Scan for the cell matching the given text and deliver its (X, Y) coordinate at center. 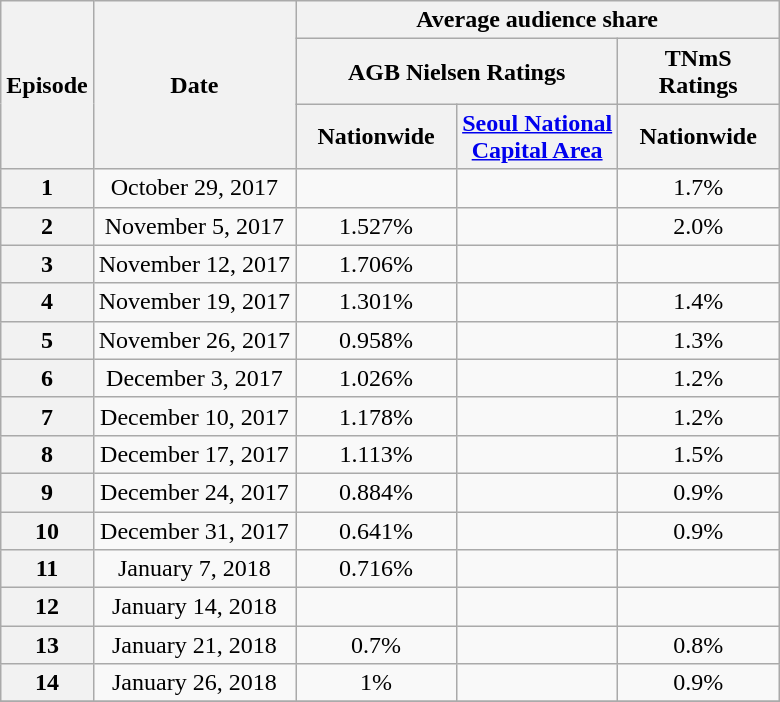
0.884% (376, 492)
January 21, 2018 (194, 645)
November 5, 2017 (194, 226)
0.958% (376, 340)
TNmS Ratings (698, 72)
5 (47, 340)
1.178% (376, 416)
10 (47, 531)
Seoul National Capital Area (538, 136)
9 (47, 492)
December 31, 2017 (194, 531)
Average audience share (538, 20)
0.7% (376, 645)
13 (47, 645)
1.3% (698, 340)
0.8% (698, 645)
1.706% (376, 264)
4 (47, 302)
7 (47, 416)
December 24, 2017 (194, 492)
12 (47, 607)
November 26, 2017 (194, 340)
1.527% (376, 226)
8 (47, 454)
1 (47, 188)
14 (47, 683)
January 26, 2018 (194, 683)
December 17, 2017 (194, 454)
1.7% (698, 188)
3 (47, 264)
0.716% (376, 569)
6 (47, 378)
AGB Nielsen Ratings (457, 72)
1.4% (698, 302)
Date (194, 85)
Episode (47, 85)
0.641% (376, 531)
November 19, 2017 (194, 302)
1.113% (376, 454)
1% (376, 683)
January 7, 2018 (194, 569)
January 14, 2018 (194, 607)
November 12, 2017 (194, 264)
October 29, 2017 (194, 188)
1.026% (376, 378)
1.5% (698, 454)
2.0% (698, 226)
December 3, 2017 (194, 378)
11 (47, 569)
2 (47, 226)
1.301% (376, 302)
December 10, 2017 (194, 416)
